Provide the (X, Y) coordinate of the cell's center where the given text is located.  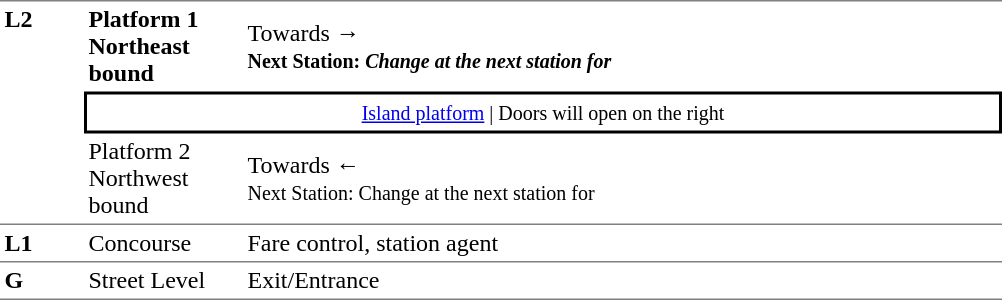
L1 (42, 243)
Street Level (164, 280)
Towards ← Next Station: Change at the next station for (622, 180)
Island platform | Doors will open on the right (543, 113)
G (42, 280)
Platform 2Northwest bound (164, 180)
Exit/Entrance (622, 280)
L2 (42, 112)
Concourse (164, 243)
Fare control, station agent (622, 243)
Platform 1Northeast bound (164, 46)
Towards → Next Station: Change at the next station for (622, 46)
